Find where the given text appears and provide that cell's center as [x, y] coordinate. 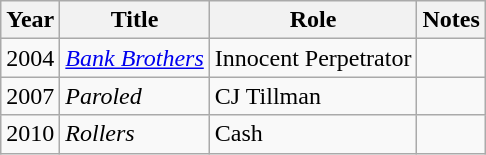
Bank Brothers [134, 58]
Cash [313, 134]
Title [134, 20]
2004 [30, 58]
Year [30, 20]
2010 [30, 134]
Notes [451, 20]
2007 [30, 96]
CJ Tillman [313, 96]
Innocent Perpetrator [313, 58]
Rollers [134, 134]
Role [313, 20]
Paroled [134, 96]
